Capture the cell that displays the provided text and extract its [x, y] central coordinate. 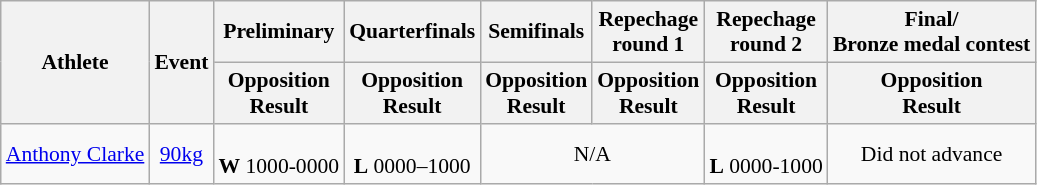
Final/Bronze medal contest [932, 32]
Did not advance [932, 154]
L 0000–1000 [412, 154]
Repechage round 2 [766, 32]
Preliminary [278, 32]
Quarterfinals [412, 32]
L 0000-1000 [766, 154]
Anthony Clarke [76, 154]
W 1000-0000 [278, 154]
Event [181, 62]
Repechage round 1 [648, 32]
N/A [592, 154]
90kg [181, 154]
Semifinals [536, 32]
Athlete [76, 62]
